Search for the cell housing the specified text and yield its (X, Y) center coordinate. 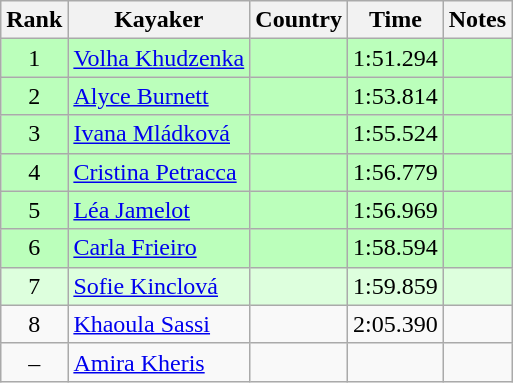
Cristina Petracca (159, 172)
Notes (477, 20)
Carla Frieiro (159, 248)
Time (396, 20)
Alyce Burnett (159, 96)
1 (34, 58)
6 (34, 248)
Volha Khudzenka (159, 58)
Rank (34, 20)
1:56.969 (396, 210)
1:58.594 (396, 248)
4 (34, 172)
– (34, 362)
1:51.294 (396, 58)
Kayaker (159, 20)
1:56.779 (396, 172)
1:53.814 (396, 96)
Khaoula Sassi (159, 324)
5 (34, 210)
Amira Kheris (159, 362)
2:05.390 (396, 324)
3 (34, 134)
1:55.524 (396, 134)
2 (34, 96)
7 (34, 286)
Sofie Kinclová (159, 286)
Léa Jamelot (159, 210)
Ivana Mládková (159, 134)
8 (34, 324)
1:59.859 (396, 286)
Country (299, 20)
